Capture the cell that displays the provided text and extract its (X, Y) central coordinate. 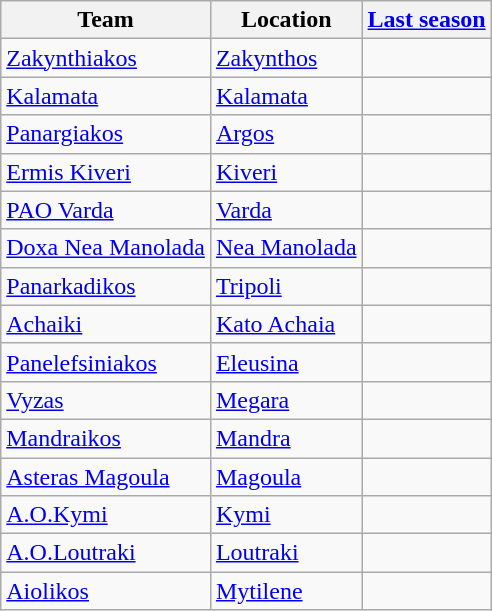
Eleusina (286, 362)
PAO Varda (106, 210)
Team (106, 20)
Loutraki (286, 553)
Location (286, 20)
Ermis Kiveri (106, 172)
Magoula (286, 477)
Mandraikos (106, 438)
A.O.Kymi (106, 515)
Mytilene (286, 591)
Megara (286, 400)
Panargiakos (106, 134)
Zakynthos (286, 58)
Vyzas (106, 400)
Mandra (286, 438)
Nea Manolada (286, 248)
Doxa Nea Manolada (106, 248)
Asteras Magoula (106, 477)
Kiveri (286, 172)
Kymi (286, 515)
Kato Achaia (286, 324)
Aiolikos (106, 591)
Zakynthiakos (106, 58)
Varda (286, 210)
Panarkadikos (106, 286)
Argos (286, 134)
Last season (426, 20)
Panelefsiniakos (106, 362)
Achaiki (106, 324)
A.O.Loutraki (106, 553)
Tripoli (286, 286)
